Capture the cell that displays the provided text and extract its [X, Y] central coordinate. 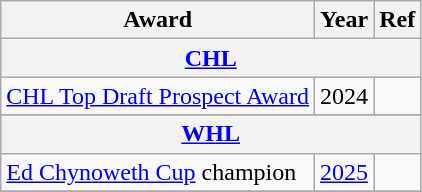
Year [344, 20]
2024 [344, 96]
Ed Chynoweth Cup champion [158, 172]
Ref [398, 20]
2025 [344, 172]
WHL [211, 134]
Award [158, 20]
CHL [211, 58]
CHL Top Draft Prospect Award [158, 96]
